Detect which cell encompasses the target text, then output its [x, y] center coordinate. 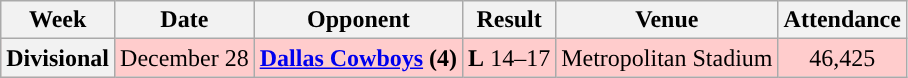
Opponent [358, 20]
Metropolitan Stadium [667, 58]
Week [58, 20]
Date [185, 20]
December 28 [185, 58]
Dallas Cowboys (4) [358, 58]
L 14–17 [510, 58]
Divisional [58, 58]
46,425 [842, 58]
Attendance [842, 20]
Venue [667, 20]
Result [510, 20]
